Scan for the cell matching the given text and deliver its [X, Y] coordinate at center. 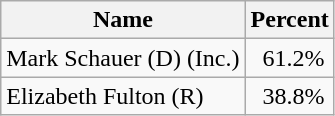
Percent [290, 20]
61.2% [290, 58]
38.8% [290, 96]
Mark Schauer (D) (Inc.) [123, 58]
Elizabeth Fulton (R) [123, 96]
Name [123, 20]
